Output the (X, Y) coordinate of the center of the cell containing the given text.  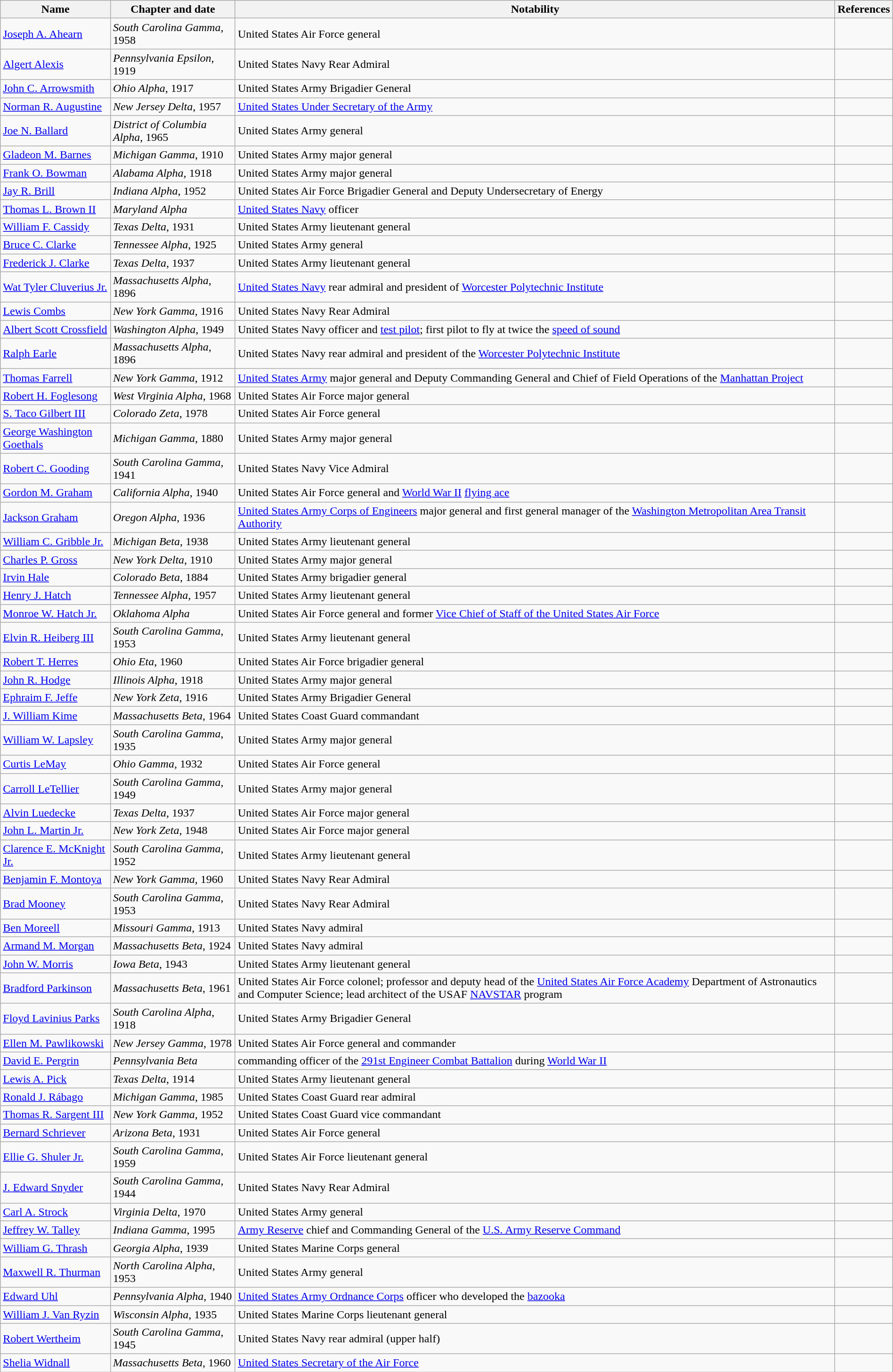
Robert C. Gooding (56, 468)
Gordon M. Graham (56, 493)
Lewis A. Pick (56, 1079)
Brad Mooney (56, 904)
New Jersey Gamma, 1978 (172, 1043)
Massachusetts Beta, 1924 (172, 946)
Robert Wertheim (56, 1339)
United States Navy rear admiral (upper half) (535, 1339)
J. William Kime (56, 716)
South Carolina Alpha, 1918 (172, 1019)
Armand M. Morgan (56, 946)
New York Delta, 1910 (172, 559)
commanding officer of the 291st Engineer Combat Battalion during World War II (535, 1061)
Monroe W. Hatch Jr. (56, 613)
New York Gamma, 1952 (172, 1115)
Ohio Gamma, 1932 (172, 764)
South Carolina Gamma, 1958 (172, 34)
United States Army major general and Deputy Commanding General and Chief of Field Operations of the Manhattan Project (535, 378)
New York Zeta, 1948 (172, 831)
Maryland Alpha (172, 209)
Ohio Alpha, 1917 (172, 89)
George Washington Goethals (56, 438)
Michigan Gamma, 1985 (172, 1097)
Curtis LeMay (56, 764)
Indiana Alpha, 1952 (172, 191)
References (864, 9)
William F. Cassidy (56, 227)
Ralph Earle (56, 353)
Lewis Combs (56, 311)
United States Air Force general and World War II flying ace (535, 493)
Benjamin F. Montoya (56, 879)
Pennsylvania Alpha, 1940 (172, 1296)
South Carolina Gamma, 1941 (172, 468)
Carroll LeTellier (56, 789)
Charles P. Gross (56, 559)
Massachusetts Beta, 1960 (172, 1363)
Colorado Zeta, 1978 (172, 414)
Ben Moreell (56, 928)
Oklahoma Alpha (172, 613)
Algert Alexis (56, 64)
Robert H. Foglesong (56, 396)
Ellen M. Pawlikowski (56, 1043)
United States Marine Corps general (535, 1248)
Alvin Luedecke (56, 813)
South Carolina Gamma, 1952 (172, 855)
Frederick J. Clarke (56, 262)
Thomas Farrell (56, 378)
Thomas R. Sargent III (56, 1115)
Texas Delta, 1931 (172, 227)
United States Air Force lieutenant general (535, 1157)
New York Gamma, 1960 (172, 879)
Army Reserve chief and Commanding General of the U.S. Army Reserve Command (535, 1230)
Ellie G. Shuler Jr. (56, 1157)
Ephraim F. Jeffe (56, 698)
J. Edward Snyder (56, 1187)
United States Army Corps of Engineers major general and first general manager of the Washington Metropolitan Area Transit Authority (535, 517)
Thomas L. Brown II (56, 209)
Jeffrey W. Talley (56, 1230)
Irvin Hale (56, 577)
United States Navy rear admiral and president of the Worcester Polytechnic Institute (535, 353)
United States Air Force Brigadier General and Deputy Undersecretary of Energy (535, 191)
United States Army Ordnance Corps officer who developed the bazooka (535, 1296)
Illinois Alpha, 1918 (172, 680)
William G. Thrash (56, 1248)
Jay R. Brill (56, 191)
David E. Pergrin (56, 1061)
Wisconsin Alpha, 1935 (172, 1314)
William J. Van Ryzin (56, 1314)
United States Air Force general and former Vice Chief of Staff of the United States Air Force (535, 613)
United States Coast Guard commandant (535, 716)
John C. Arrowsmith (56, 89)
Massachusetts Beta, 1961 (172, 988)
Jackson Graham (56, 517)
Massachusetts Beta, 1964 (172, 716)
Ronald J. Rábago (56, 1097)
Missouri Gamma, 1913 (172, 928)
Bradford Parkinson (56, 988)
Elvin R. Heiberg III (56, 638)
Bruce C. Clarke (56, 245)
Indiana Gamma, 1995 (172, 1230)
Washington Alpha, 1949 (172, 329)
Tennessee Alpha, 1925 (172, 245)
New Jersey Delta, 1957 (172, 106)
Maxwell R. Thurman (56, 1272)
John R. Hodge (56, 680)
South Carolina Gamma, 1949 (172, 789)
New York Gamma, 1912 (172, 378)
Pennsylvania Beta (172, 1061)
South Carolina Gamma, 1959 (172, 1157)
Albert Scott Crossfield (56, 329)
United States Under Secretary of the Army (535, 106)
United States Navy officer and test pilot; first pilot to fly at twice the speed of sound (535, 329)
Texas Delta, 1914 (172, 1079)
West Virginia Alpha, 1968 (172, 396)
Iowa Beta, 1943 (172, 964)
Michigan Beta, 1938 (172, 541)
Name (56, 9)
Joe N. Ballard (56, 131)
Pennsylvania Epsilon, 1919 (172, 64)
Wat Tyler Cluverius Jr. (56, 287)
New York Gamma, 1916 (172, 311)
South Carolina Gamma, 1944 (172, 1187)
Colorado Beta, 1884 (172, 577)
California Alpha, 1940 (172, 493)
Edward Uhl (56, 1296)
Michigan Gamma, 1910 (172, 155)
United States Navy officer (535, 209)
United States Marine Corps lieutenant general (535, 1314)
Norman R. Augustine (56, 106)
Georgia Alpha, 1939 (172, 1248)
Ohio Eta, 1960 (172, 662)
United States Navy rear admiral and president of Worcester Polytechnic Institute (535, 287)
Notability (535, 9)
Gladeon M. Barnes (56, 155)
William W. Lapsley (56, 740)
Bernard Schriever (56, 1133)
William C. Gribble Jr. (56, 541)
Michigan Gamma, 1880 (172, 438)
Henry J. Hatch (56, 595)
Clarence E. McKnight Jr. (56, 855)
John W. Morris (56, 964)
District of Columbia Alpha, 1965 (172, 131)
John L. Martin Jr. (56, 831)
United States Air Force brigadier general (535, 662)
United States Air Force general and commander (535, 1043)
United States Secretary of the Air Force (535, 1363)
Alabama Alpha, 1918 (172, 173)
New York Zeta, 1916 (172, 698)
S. Taco Gilbert III (56, 414)
Tennessee Alpha, 1957 (172, 595)
United States Navy Vice Admiral (535, 468)
Chapter and date (172, 9)
Frank O. Bowman (56, 173)
United States Coast Guard vice commandant (535, 1115)
United States Army brigadier general (535, 577)
Shelia Widnall (56, 1363)
Floyd Lavinius Parks (56, 1019)
Joseph A. Ahearn (56, 34)
Carl A. Strock (56, 1212)
South Carolina Gamma, 1945 (172, 1339)
Robert T. Herres (56, 662)
North Carolina Alpha, 1953 (172, 1272)
Arizona Beta, 1931 (172, 1133)
South Carolina Gamma, 1935 (172, 740)
United States Coast Guard rear admiral (535, 1097)
Virginia Delta, 1970 (172, 1212)
Oregon Alpha, 1936 (172, 517)
